Locate the cell with the specified text and output its [X, Y] center coordinate. 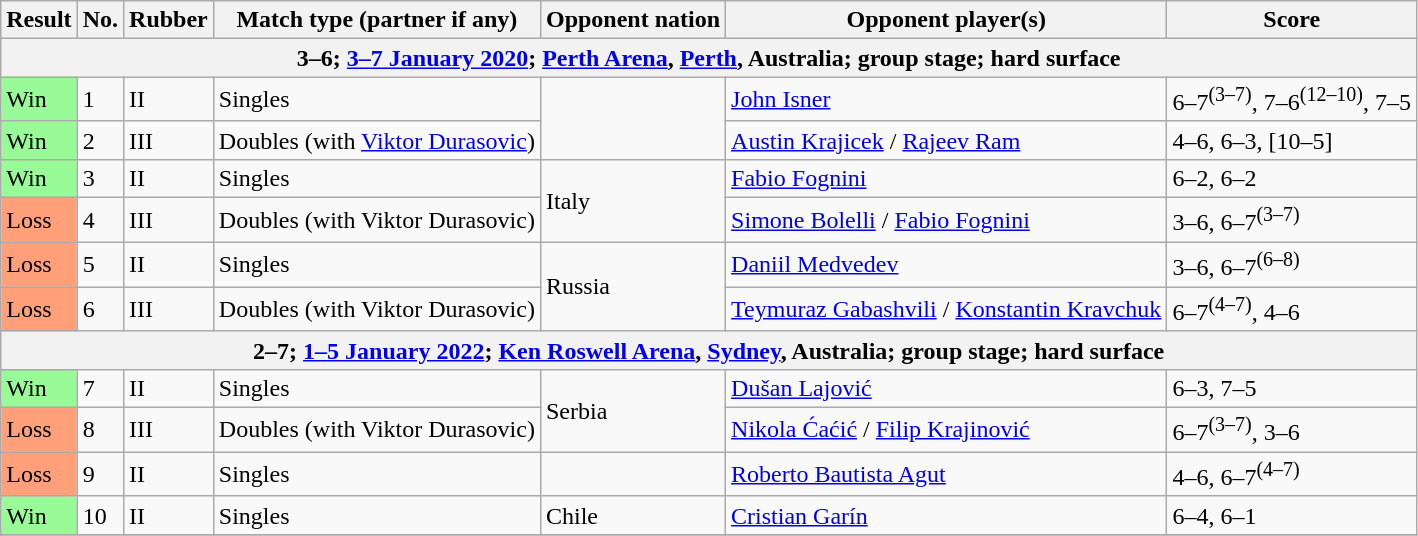
Cristian Garín [946, 515]
4 [100, 220]
10 [100, 515]
Serbia [632, 410]
8 [100, 430]
Fabio Fognini [946, 178]
Score [1292, 20]
Daniil Medvedev [946, 264]
3–6, 6–7(3–7) [1292, 220]
Simone Bolelli / Fabio Fognini [946, 220]
6–3, 7–5 [1292, 388]
3 [100, 178]
Austin Krajicek / Rajeev Ram [946, 140]
5 [100, 264]
9 [100, 474]
Teymuraz Gabashvili / Konstantin Kravchuk [946, 310]
Russia [632, 286]
Italy [632, 200]
Roberto Bautista Agut [946, 474]
2 [100, 140]
No. [100, 20]
3–6, 6–7(6–8) [1292, 264]
Rubber [169, 20]
6–2, 6–2 [1292, 178]
6 [100, 310]
6–7(4–7), 4–6 [1292, 310]
Opponent player(s) [946, 20]
6–7(3–7), 7–6(12–10), 7–5 [1292, 100]
Chile [632, 515]
Dušan Lajović [946, 388]
Nikola Ćaćić / Filip Krajinović [946, 430]
John Isner [946, 100]
7 [100, 388]
Result [39, 20]
Match type (partner if any) [376, 20]
1 [100, 100]
Opponent nation [632, 20]
6–4, 6–1 [1292, 515]
4–6, 6–3, [10–5] [1292, 140]
2–7; 1–5 January 2022; Ken Roswell Arena, Sydney, Australia; group stage; hard surface [709, 350]
6–7(3–7), 3–6 [1292, 430]
3–6; 3–7 January 2020; Perth Arena, Perth, Australia; group stage; hard surface [709, 58]
4–6, 6–7(4–7) [1292, 474]
